Capture the cell that displays the provided text and extract its (x, y) central coordinate. 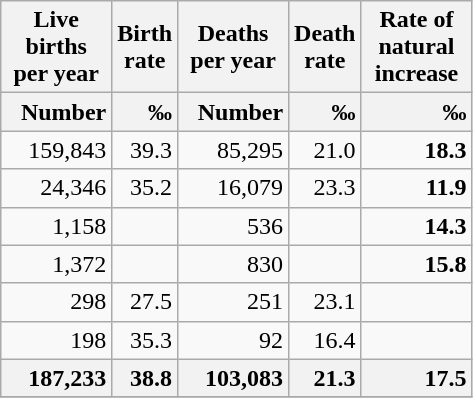
35.2 (145, 188)
15.8 (416, 264)
103,083 (234, 378)
Rate of natural increase (416, 47)
Live births per year (56, 47)
1,372 (56, 264)
159,843 (56, 150)
198 (56, 340)
27.5 (145, 302)
536 (234, 226)
18.3 (416, 150)
92 (234, 340)
85,295 (234, 150)
14.3 (416, 226)
Deaths per year (234, 47)
24,346 (56, 188)
23.1 (325, 302)
38.8 (145, 378)
16.4 (325, 340)
11.9 (416, 188)
Birth rate (145, 47)
298 (56, 302)
830 (234, 264)
1,158 (56, 226)
16,079 (234, 188)
17.5 (416, 378)
21.3 (325, 378)
251 (234, 302)
35.3 (145, 340)
21.0 (325, 150)
23.3 (325, 188)
Death rate (325, 47)
187,233 (56, 378)
39.3 (145, 150)
